Return (X, Y) of the center of cell containing provided text 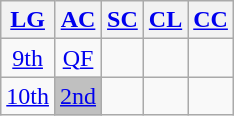
2nd (78, 96)
LG (28, 20)
SC (123, 20)
QF (78, 58)
CC (211, 20)
AC (78, 20)
10th (28, 96)
CL (165, 20)
9th (28, 58)
